Identify which cell holds the provided text, then report its (x, y) central coordinate. 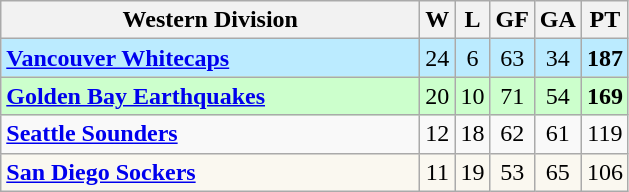
119 (604, 134)
Vancouver Whitecaps (210, 58)
Seattle Sounders (210, 134)
54 (558, 96)
18 (472, 134)
34 (558, 58)
11 (438, 172)
169 (604, 96)
10 (472, 96)
53 (512, 172)
187 (604, 58)
Western Division (210, 20)
PT (604, 20)
12 (438, 134)
61 (558, 134)
71 (512, 96)
19 (472, 172)
106 (604, 172)
65 (558, 172)
L (472, 20)
62 (512, 134)
6 (472, 58)
W (438, 20)
24 (438, 58)
San Diego Sockers (210, 172)
GA (558, 20)
GF (512, 20)
63 (512, 58)
Golden Bay Earthquakes (210, 96)
20 (438, 96)
